Output the (x, y) coordinate of the center of the cell containing the given text.  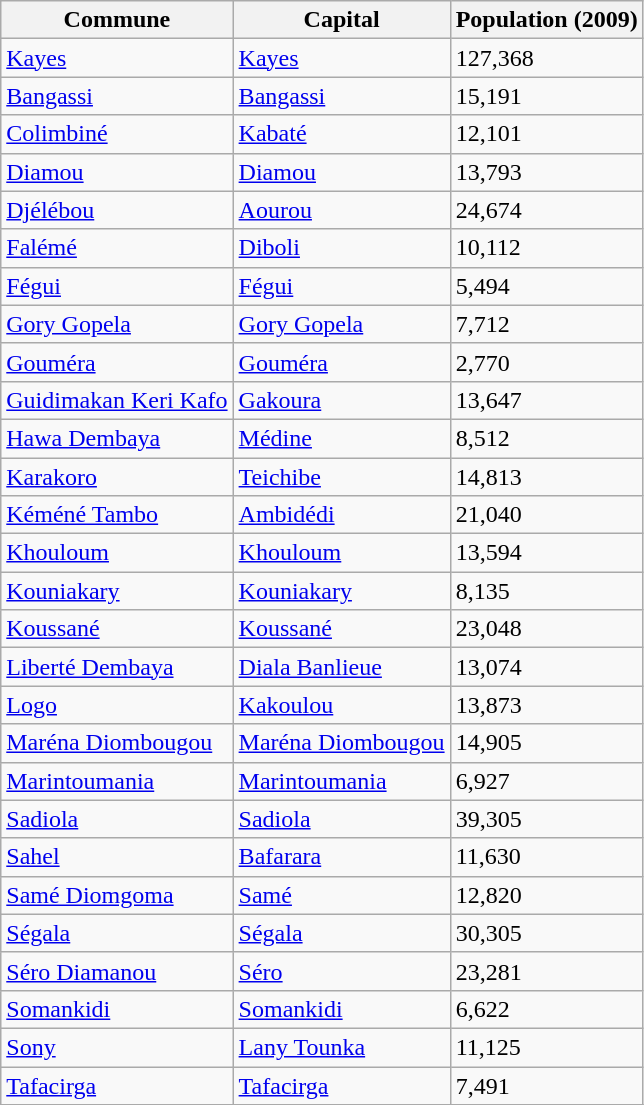
15,191 (546, 96)
Sony (117, 1047)
7,491 (546, 1085)
Teichibe (342, 477)
Commune (117, 20)
14,813 (546, 477)
13,793 (546, 172)
Ambidédi (342, 515)
30,305 (546, 933)
11,630 (546, 857)
11,125 (546, 1047)
Colimbiné (117, 134)
Population (2009) (546, 20)
6,622 (546, 1009)
Samé (342, 895)
Liberté Dembaya (117, 667)
14,905 (546, 743)
8,512 (546, 438)
21,040 (546, 515)
Diala Banlieue (342, 667)
12,820 (546, 895)
127,368 (546, 58)
Guidimakan Keri Kafo (117, 400)
Kabaté (342, 134)
7,712 (546, 324)
Kakoulou (342, 705)
23,281 (546, 971)
Samé Diomgoma (117, 895)
Lany Tounka (342, 1047)
Kéméné Tambo (117, 515)
Logo (117, 705)
13,647 (546, 400)
Aourou (342, 210)
Diboli (342, 248)
8,135 (546, 591)
Médine (342, 438)
2,770 (546, 362)
Capital (342, 20)
6,927 (546, 781)
Séro Diamanou (117, 971)
13,594 (546, 553)
23,048 (546, 629)
13,074 (546, 667)
Sahel (117, 857)
Falémé (117, 248)
12,101 (546, 134)
Bafarara (342, 857)
Gakoura (342, 400)
13,873 (546, 705)
Djélébou (117, 210)
Hawa Dembaya (117, 438)
10,112 (546, 248)
Séro (342, 971)
Karakoro (117, 477)
5,494 (546, 286)
24,674 (546, 210)
39,305 (546, 819)
